Scan for the cell matching the given text and deliver its (x, y) coordinate at center. 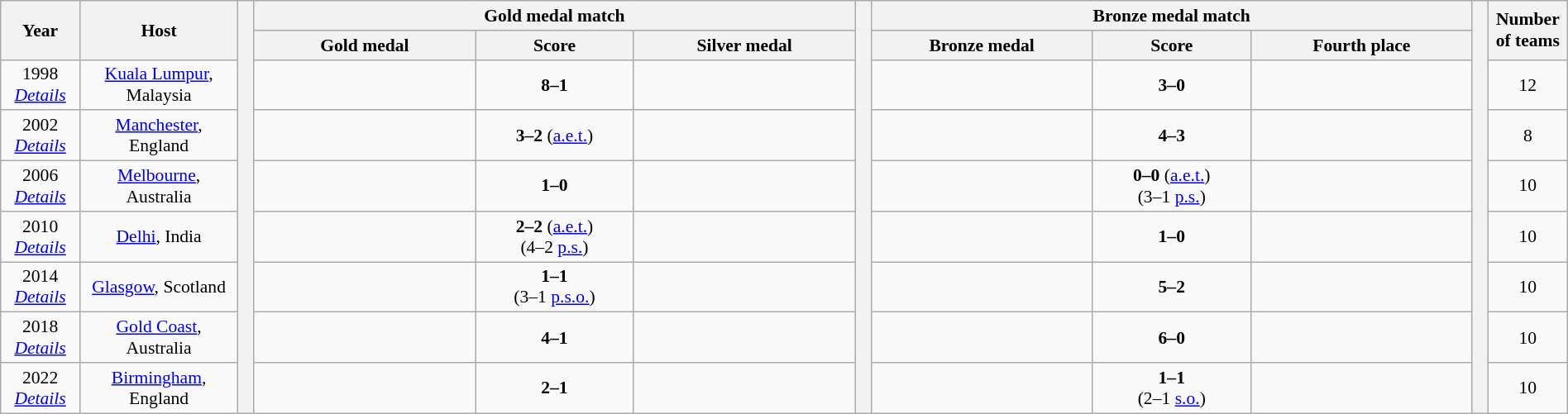
Melbourne, Australia (159, 187)
3–0 (1171, 84)
Birmingham, England (159, 388)
0–0 (a.e.t.)(3–1 p.s.) (1171, 187)
1–1(2–1 s.o.) (1171, 388)
Gold medal match (554, 16)
3–2 (a.e.t.) (554, 136)
Gold medal (365, 45)
6–0 (1171, 337)
2–1 (554, 388)
2–2 (a.e.t.)(4–2 p.s.) (554, 236)
2006 Details (41, 187)
Manchester, England (159, 136)
5–2 (1171, 288)
12 (1527, 84)
Delhi, India (159, 236)
4–3 (1171, 136)
Gold Coast, Australia (159, 337)
2002 Details (41, 136)
Bronze medal match (1171, 16)
Glasgow, Scotland (159, 288)
Kuala Lumpur, Malaysia (159, 84)
8 (1527, 136)
2014 Details (41, 288)
2022Details (41, 388)
1998 Details (41, 84)
4–1 (554, 337)
Silver medal (744, 45)
Number of teams (1527, 30)
8–1 (554, 84)
2010 Details (41, 236)
Bronze medal (982, 45)
Year (41, 30)
2018 Details (41, 337)
Fourth place (1361, 45)
Host (159, 30)
1–1 (3–1 p.s.o.) (554, 288)
